Search for the cell housing the specified text and yield its (X, Y) center coordinate. 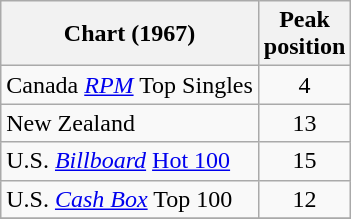
Peakposition (304, 34)
Chart (1967) (130, 34)
U.S. Billboard Hot 100 (130, 161)
15 (304, 161)
12 (304, 199)
4 (304, 85)
Canada RPM Top Singles (130, 85)
U.S. Cash Box Top 100 (130, 199)
New Zealand (130, 123)
13 (304, 123)
